Output the [X, Y] coordinate of the center of the cell containing the given text.  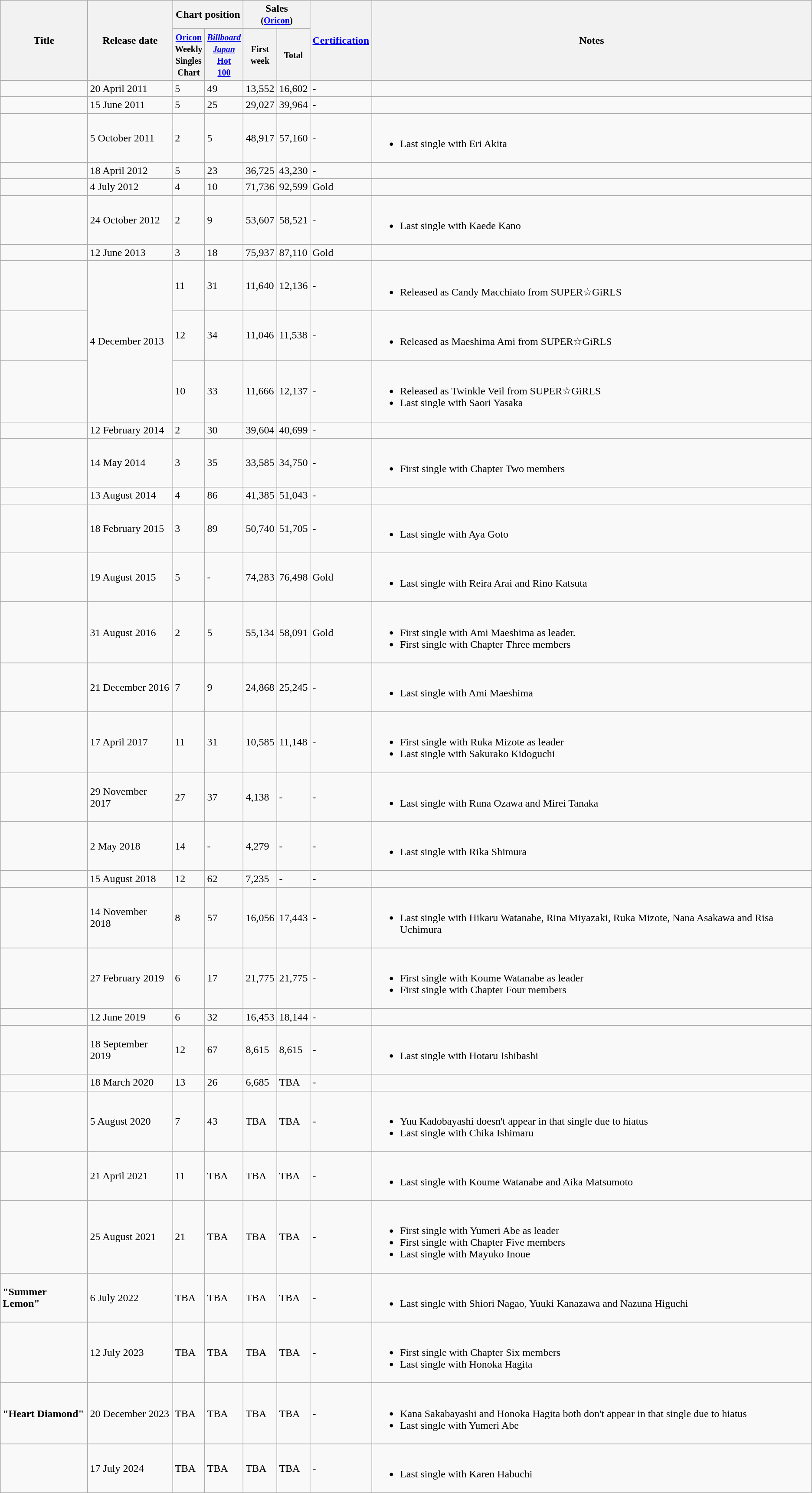
25,245 [293, 687]
Released as Maeshima Ami from SUPER☆GiRLS [592, 336]
76,498 [293, 577]
13 August 2014 [130, 495]
11,640 [260, 285]
11,666 [260, 391]
51,705 [293, 528]
37 [224, 797]
18 March 2020 [130, 1083]
Total [293, 55]
31 August 2016 [130, 632]
58,091 [293, 632]
4,279 [260, 846]
Chart position [208, 15]
24 October 2012 [130, 220]
20 December 2023 [130, 1413]
57,160 [293, 138]
20 April 2011 [130, 89]
18 [224, 253]
21 [189, 1237]
30 [224, 430]
55,134 [260, 632]
12,137 [293, 391]
13,552 [260, 89]
Last single with Koume Watanabe and Aika Matsumoto [592, 1176]
Last single with Reira Arai and Rino Katsuta [592, 577]
4,138 [260, 797]
35 [224, 463]
19 August 2015 [130, 577]
First single with Ami Maeshima as leader.First single with Chapter Three members [592, 632]
Last single with Eri Akita [592, 138]
Released as Twinkle Veil from SUPER☆GiRLSLast single with Saori Yasaka [592, 391]
First single with Ruka Mizote as leaderLast single with Sakurako Kidoguchi [592, 742]
Last single with Karen Habuchi [592, 1468]
5 October 2011 [130, 138]
23 [224, 171]
49 [224, 89]
43 [224, 1121]
"Heart Diamond" [44, 1413]
71,736 [260, 187]
53,607 [260, 220]
6,685 [260, 1083]
34,750 [293, 463]
50,740 [260, 528]
75,937 [260, 253]
67 [224, 1050]
16,453 [260, 1017]
86 [224, 495]
Yuu Kadobayashi doesn't appear in that single due to hiatusLast single with Chika Ishimaru [592, 1121]
First single with Chapter Six membersLast single with Honoka Hagita [592, 1352]
"Summer Lemon" [44, 1297]
12 June 2019 [130, 1017]
26 [224, 1083]
29,027 [260, 105]
12,136 [293, 285]
16,602 [293, 89]
13 [189, 1083]
Release date [130, 40]
18 September 2019 [130, 1050]
48,917 [260, 138]
17,443 [293, 918]
29 November 2017 [130, 797]
18 April 2012 [130, 171]
17 [224, 978]
21 December 2016 [130, 687]
33,585 [260, 463]
25 [224, 105]
12 June 2013 [130, 253]
43,230 [293, 171]
18 February 2015 [130, 528]
39,604 [260, 430]
51,043 [293, 495]
14 November 2018 [130, 918]
58,521 [293, 220]
Last single with Ami Maeshima [592, 687]
Title [44, 40]
7,235 [260, 879]
18,144 [293, 1017]
57 [224, 918]
17 April 2017 [130, 742]
36,725 [260, 171]
Last single with Hikaru Watanabe, Rina Miyazaki, Ruka Mizote, Nana Asakawa and Risa Uchimura [592, 918]
Sales(Oricon) [277, 15]
Last single with Rika Shimura [592, 846]
89 [224, 528]
15 August 2018 [130, 879]
41,385 [260, 495]
8 [189, 918]
Certification [341, 40]
11,046 [260, 336]
12 February 2014 [130, 430]
First single with Koume Watanabe as leaderFirst single with Chapter Four members [592, 978]
40,699 [293, 430]
Last single with Shiori Nagao, Yuuki Kanazawa and Nazuna Higuchi [592, 1297]
17 July 2024 [130, 1468]
39,964 [293, 105]
2 May 2018 [130, 846]
10,585 [260, 742]
Kana Sakabayashi and Honoka Hagita both don't appear in that single due to hiatusLast single with Yumeri Abe [592, 1413]
OriconWeeklySinglesChart [189, 55]
87,110 [293, 253]
27 February 2019 [130, 978]
34 [224, 336]
12 July 2023 [130, 1352]
74,283 [260, 577]
11,148 [293, 742]
Last single with Hotaru Ishibashi [592, 1050]
33 [224, 391]
14 May 2014 [130, 463]
5 August 2020 [130, 1121]
21 April 2021 [130, 1176]
BillboardJapanHot100 [224, 55]
6 July 2022 [130, 1297]
27 [189, 797]
Released as Candy Macchiato from SUPER☆GiRLS [592, 285]
Last single with Runa Ozawa and Mirei Tanaka [592, 797]
16,056 [260, 918]
62 [224, 879]
11,538 [293, 336]
First single with Yumeri Abe as leaderFirst single with Chapter Five membersLast single with Mayuko Inoue [592, 1237]
15 June 2011 [130, 105]
Notes [592, 40]
Firstweek [260, 55]
24,868 [260, 687]
4 July 2012 [130, 187]
92,599 [293, 187]
32 [224, 1017]
4 December 2013 [130, 341]
First single with Chapter Two members [592, 463]
Last single with Aya Goto [592, 528]
14 [189, 846]
Last single with Kaede Kano [592, 220]
25 August 2021 [130, 1237]
